Return the [x, y] coordinate for the center point of the cell that contains the specified text.  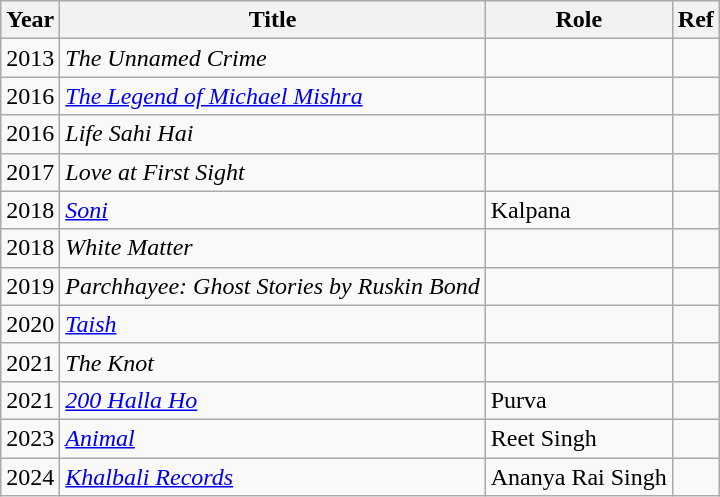
Love at First Sight [272, 172]
White Matter [272, 248]
Year [30, 20]
Kalpana [578, 210]
2023 [30, 438]
Role [578, 20]
200 Halla Ho [272, 400]
2019 [30, 286]
The Knot [272, 362]
2024 [30, 477]
Ananya Rai Singh [578, 477]
The Unnamed Crime [272, 58]
Khalbali Records [272, 477]
Soni [272, 210]
Taish [272, 324]
Reet Singh [578, 438]
2017 [30, 172]
Ref [696, 20]
Animal [272, 438]
Purva [578, 400]
2013 [30, 58]
The Legend of Michael Mishra [272, 96]
2020 [30, 324]
Parchhayee: Ghost Stories by Ruskin Bond [272, 286]
Title [272, 20]
Life Sahi Hai [272, 134]
